Search for the cell housing the specified text and yield its [X, Y] center coordinate. 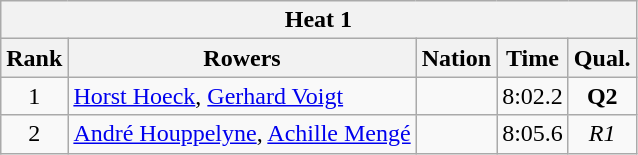
8:05.6 [533, 134]
Qual. [602, 58]
Q2 [602, 96]
2 [34, 134]
Rank [34, 58]
Rowers [242, 58]
Heat 1 [318, 20]
Horst Hoeck, Gerhard Voigt [242, 96]
Time [533, 58]
R1 [602, 134]
1 [34, 96]
Nation [456, 58]
André Houppelyne, Achille Mengé [242, 134]
8:02.2 [533, 96]
